Search for the cell housing the specified text and yield its [X, Y] center coordinate. 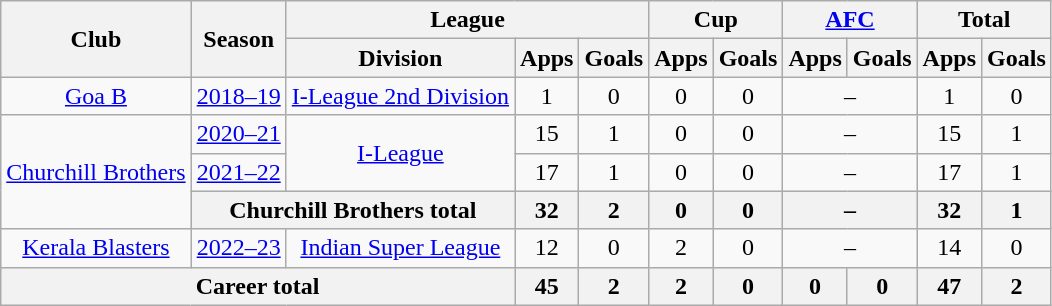
2021–22 [238, 172]
47 [949, 286]
Indian Super League [400, 248]
AFC [850, 20]
Club [96, 39]
I-League 2nd Division [400, 96]
Churchill Brothers total [352, 210]
Kerala Blasters [96, 248]
2018–19 [238, 96]
45 [547, 286]
I-League [400, 153]
12 [547, 248]
League [468, 20]
14 [949, 248]
Total [984, 20]
Division [400, 58]
Churchill Brothers [96, 172]
2022–23 [238, 248]
Career total [258, 286]
Season [238, 39]
2020–21 [238, 134]
Goa B [96, 96]
Cup [716, 20]
